Output the (x, y) coordinate of the center of the cell containing the given text.  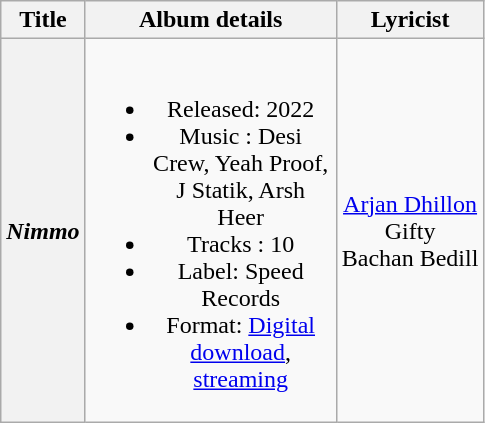
Title (43, 20)
Album details (210, 20)
Nimmo (43, 230)
Arjan Dhillon Gifty Bachan Bedill (410, 230)
Released: 2022Music : Desi Crew, Yeah Proof, J Statik, Arsh HeerTracks : 10Label: Speed RecordsFormat: Digital download, streaming (210, 230)
Lyricist (410, 20)
